From the cell containing the given text, extract its center point as (x, y) coordinate. 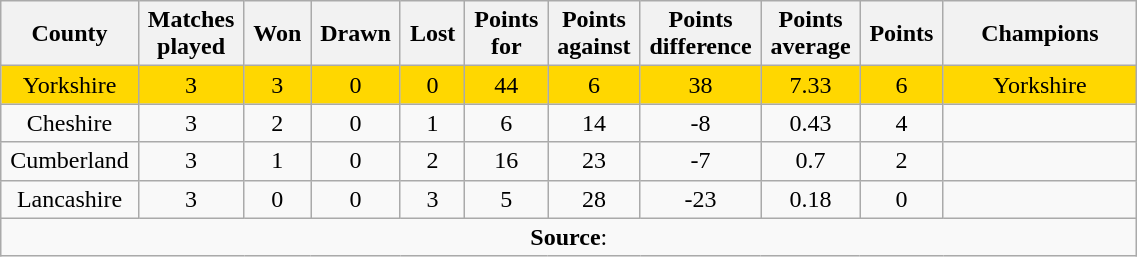
Drawn (356, 34)
-8 (700, 123)
County (70, 34)
0.7 (810, 161)
-7 (700, 161)
Lost (432, 34)
Points against (594, 34)
Cumberland (70, 161)
Points (902, 34)
4 (902, 123)
16 (506, 161)
Cheshire (70, 123)
7.33 (810, 85)
Source: (569, 237)
Points average (810, 34)
5 (506, 199)
23 (594, 161)
-23 (700, 199)
38 (700, 85)
0.43 (810, 123)
44 (506, 85)
Matches played (191, 34)
28 (594, 199)
Champions (1040, 34)
Points difference (700, 34)
Points for (506, 34)
0.18 (810, 199)
Lancashire (70, 199)
Won (278, 34)
14 (594, 123)
